Output the (X, Y) coordinate of the center of the cell containing the given text.  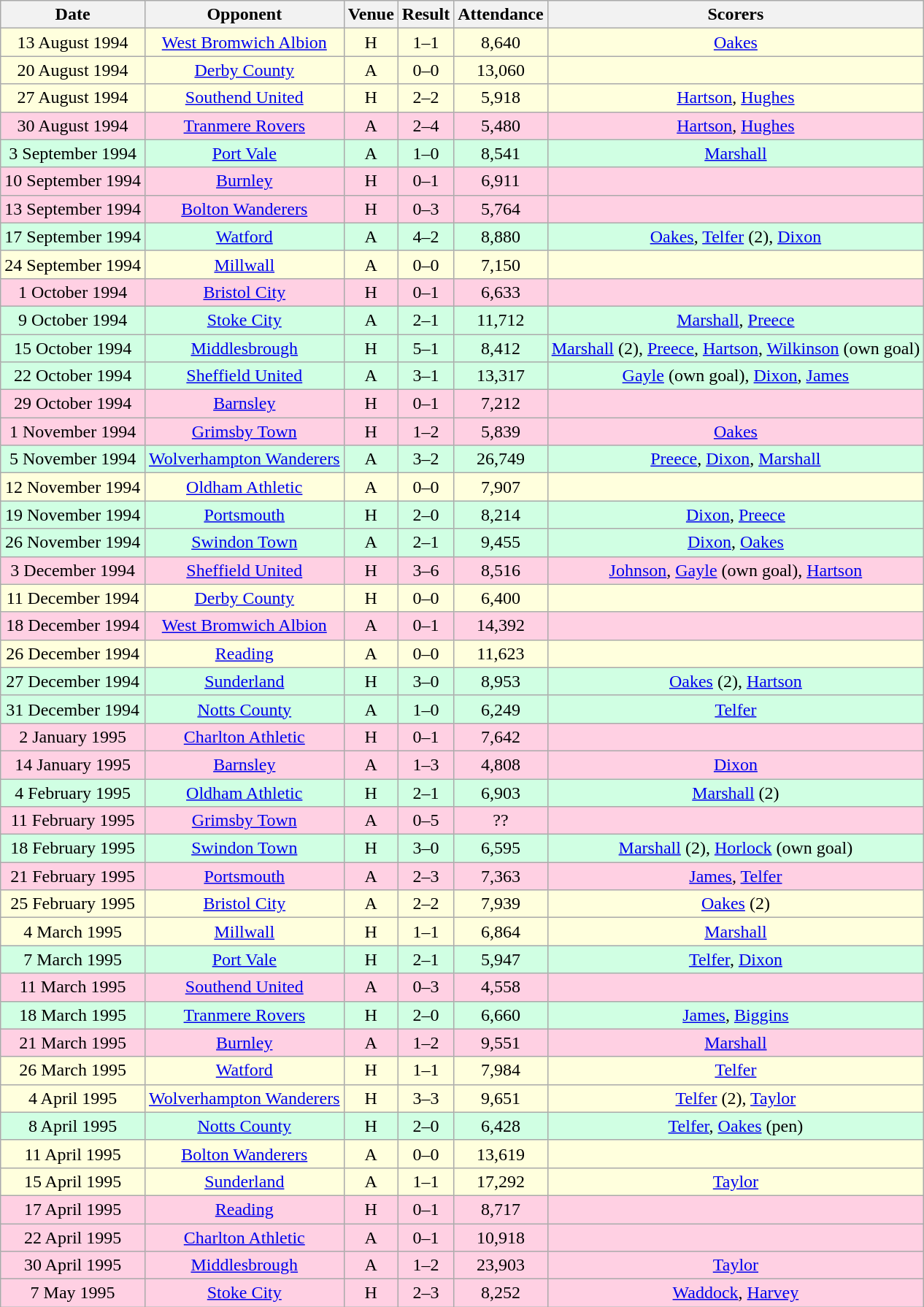
5,918 (501, 98)
7,642 (501, 737)
7,212 (501, 404)
25 February 1995 (73, 904)
15 October 1994 (73, 348)
2–4 (426, 126)
Telfer, Oakes (pen) (736, 1126)
6,864 (501, 932)
27 August 1994 (73, 98)
5,947 (501, 959)
30 August 1994 (73, 126)
Marshall, Preece (736, 320)
14 January 1995 (73, 764)
17 September 1994 (73, 237)
8,252 (501, 1293)
Scorers (736, 15)
11 February 1995 (73, 821)
6,595 (501, 848)
6,911 (501, 181)
8,412 (501, 348)
Preece, Dixon, Marshall (736, 459)
13 September 1994 (73, 209)
17,292 (501, 1181)
26 March 1995 (73, 1070)
9 October 1994 (73, 320)
31 December 1994 (73, 709)
18 March 1995 (73, 1015)
Attendance (501, 15)
13 August 1994 (73, 42)
4,558 (501, 987)
James, Biggins (736, 1015)
7,939 (501, 904)
Johnson, Gayle (own goal), Hartson (736, 570)
8,880 (501, 237)
11,623 (501, 653)
2 January 1995 (73, 737)
10,918 (501, 1238)
7,907 (501, 487)
21 February 1995 (73, 876)
13,060 (501, 70)
Marshall (2) (736, 792)
4 March 1995 (73, 932)
30 April 1995 (73, 1265)
22 October 1994 (73, 376)
18 February 1995 (73, 848)
12 November 1994 (73, 487)
9,455 (501, 543)
13,317 (501, 376)
3–3 (426, 1098)
3 September 1994 (73, 153)
24 September 1994 (73, 264)
11,712 (501, 320)
Result (426, 15)
20 August 1994 (73, 70)
4–2 (426, 237)
Oakes, Telfer (2), Dixon (736, 237)
6,633 (501, 292)
8,214 (501, 515)
5 November 1994 (73, 459)
5,839 (501, 432)
17 April 1995 (73, 1209)
13,619 (501, 1154)
4 April 1995 (73, 1098)
Gayle (own goal), Dixon, James (736, 376)
6,660 (501, 1015)
8,640 (501, 42)
Date (73, 15)
3 December 1994 (73, 570)
1 November 1994 (73, 432)
7,150 (501, 264)
29 October 1994 (73, 404)
8,717 (501, 1209)
26 December 1994 (73, 653)
27 December 1994 (73, 681)
5,480 (501, 126)
?? (501, 821)
Telfer, Dixon (736, 959)
6,249 (501, 709)
4 February 1995 (73, 792)
8,953 (501, 681)
26 November 1994 (73, 543)
8,516 (501, 570)
Dixon, Preece (736, 515)
7 May 1995 (73, 1293)
James, Telfer (736, 876)
Marshall (2), Horlock (own goal) (736, 848)
7,363 (501, 876)
6,903 (501, 792)
15 April 1995 (73, 1181)
Telfer (2), Taylor (736, 1098)
4,808 (501, 764)
8 April 1995 (73, 1126)
26,749 (501, 459)
22 April 1995 (73, 1238)
5,764 (501, 209)
23,903 (501, 1265)
Waddock, Harvey (736, 1293)
0–5 (426, 821)
Marshall (2), Preece, Hartson, Wilkinson (own goal) (736, 348)
Oakes (2) (736, 904)
8,541 (501, 153)
3–2 (426, 459)
11 April 1995 (73, 1154)
Opponent (244, 15)
7 March 1995 (73, 959)
7,984 (501, 1070)
11 December 1994 (73, 598)
Venue (371, 15)
Dixon, Oakes (736, 543)
18 December 1994 (73, 626)
10 September 1994 (73, 181)
6,400 (501, 598)
14,392 (501, 626)
19 November 1994 (73, 515)
1 October 1994 (73, 292)
21 March 1995 (73, 1043)
11 March 1995 (73, 987)
5–1 (426, 348)
6,428 (501, 1126)
9,651 (501, 1098)
Oakes (2), Hartson (736, 681)
1–3 (426, 764)
3–1 (426, 376)
9,551 (501, 1043)
3–6 (426, 570)
Dixon (736, 764)
